Return [X, Y] of the center of cell containing provided text 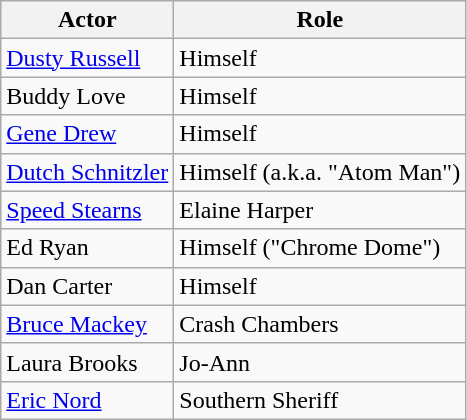
Dutch Schnitzler [88, 172]
Crash Chambers [320, 324]
Dusty Russell [88, 58]
Role [320, 20]
Elaine Harper [320, 210]
Ed Ryan [88, 248]
Buddy Love [88, 96]
Bruce Mackey [88, 324]
Laura Brooks [88, 362]
Southern Sheriff [320, 400]
Actor [88, 20]
Speed Stearns [88, 210]
Eric Nord [88, 400]
Jo-Ann [320, 362]
Himself ("Chrome Dome") [320, 248]
Himself (a.k.a. "Atom Man") [320, 172]
Gene Drew [88, 134]
Dan Carter [88, 286]
